Find where the given text appears and provide that cell's center as [x, y] coordinate. 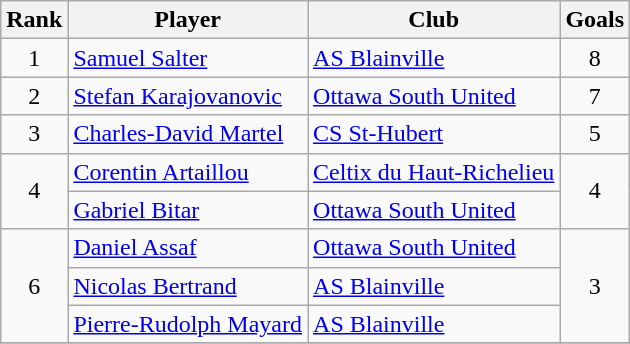
Nicolas Bertrand [188, 286]
1 [34, 58]
Stefan Karajovanovic [188, 96]
8 [595, 58]
Club [434, 20]
Rank [34, 20]
Charles-David Martel [188, 134]
Samuel Salter [188, 58]
Corentin Artaillou [188, 172]
5 [595, 134]
Goals [595, 20]
7 [595, 96]
Pierre-Rudolph Mayard [188, 324]
CS St-Hubert [434, 134]
Gabriel Bitar [188, 210]
2 [34, 96]
Daniel Assaf [188, 248]
6 [34, 286]
Celtix du Haut-Richelieu [434, 172]
Player [188, 20]
